Locate the cell with the specified text and output its [X, Y] center coordinate. 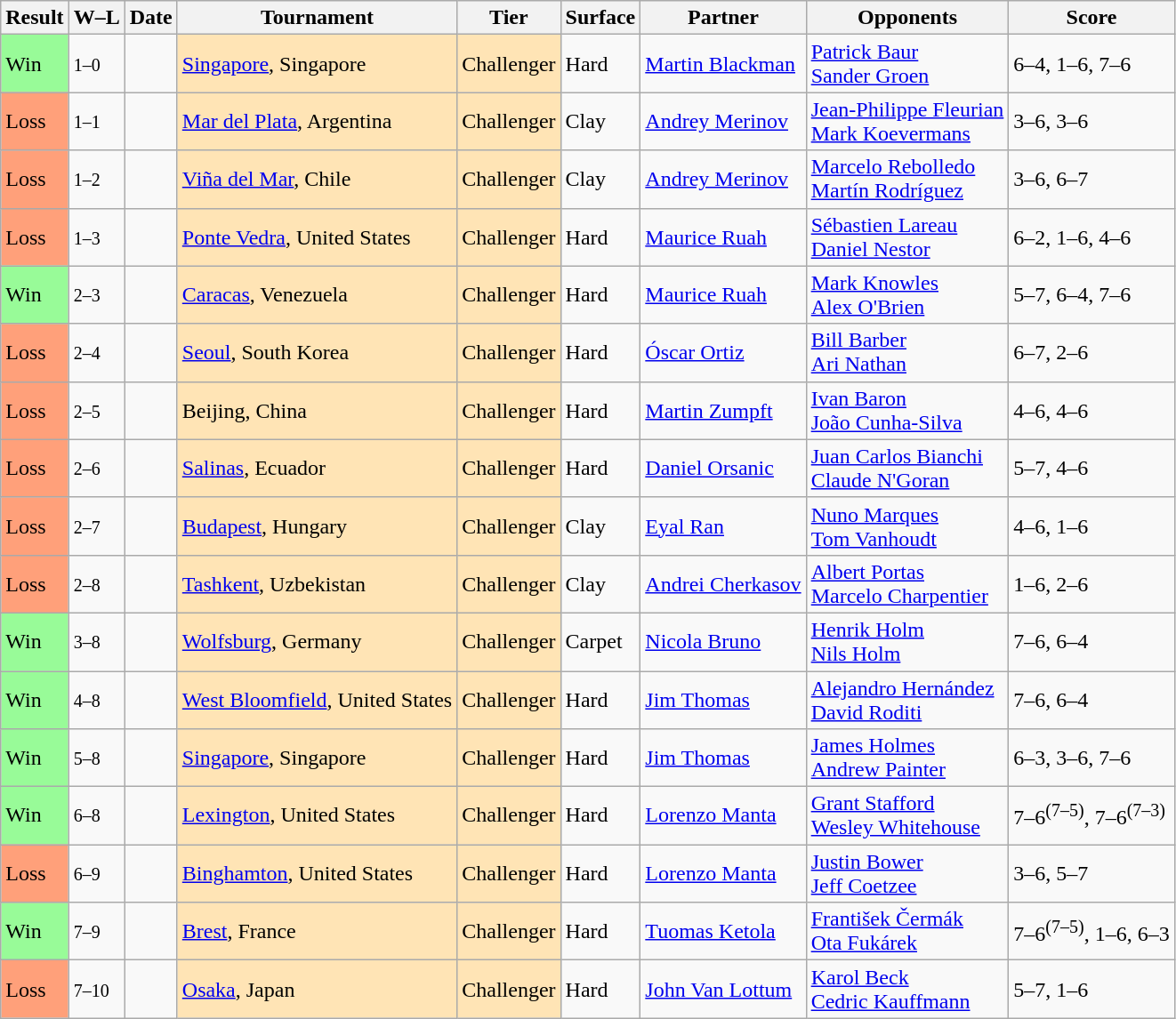
2–8 [96, 583]
Martin Zumpft [723, 411]
1–3 [96, 237]
1–2 [96, 180]
3–6, 3–6 [1091, 121]
John Van Lottum [723, 989]
5–7, 6–4, 7–6 [1091, 295]
7–9 [96, 932]
Andrei Cherkasov [723, 583]
2–4 [96, 352]
Carpet [600, 642]
Opponents [907, 18]
7–6(7–5), 7–6(7–3) [1091, 816]
Ivan Baron João Cunha-Silva [907, 411]
Bill Barber Ari Nathan [907, 352]
Tournament [317, 18]
Caracas, Venezuela [317, 295]
Jean-Philippe Fleurian Mark Koevermans [907, 121]
Nicola Bruno [723, 642]
Beijing, China [317, 411]
5–7, 4–6 [1091, 468]
Juan Carlos Bianchi Claude N'Goran [907, 468]
4–8 [96, 699]
Daniel Orsanic [723, 468]
Tuomas Ketola [723, 932]
Lexington, United States [317, 816]
3–6, 6–7 [1091, 180]
František Čermák Ota Fukárek [907, 932]
Nuno Marques Tom Vanhoudt [907, 526]
Mar del Plata, Argentina [317, 121]
Salinas, Ecuador [317, 468]
Patrick Baur Sander Groen [907, 64]
Result [35, 18]
5–8 [96, 758]
Óscar Ortiz [723, 352]
Viña del Mar, Chile [317, 180]
2–6 [96, 468]
2–7 [96, 526]
6–9 [96, 873]
Ponte Vedra, United States [317, 237]
Karol Beck Cedric Kauffmann [907, 989]
Sébastien Lareau Daniel Nestor [907, 237]
Surface [600, 18]
1–0 [96, 64]
Eyal Ran [723, 526]
Date [151, 18]
Albert Portas Marcelo Charpentier [907, 583]
Wolfsburg, Germany [317, 642]
Score [1091, 18]
1–1 [96, 121]
Budapest, Hungary [317, 526]
Justin Bower Jeff Coetzee [907, 873]
W–L [96, 18]
3–8 [96, 642]
6–8 [96, 816]
4–6, 1–6 [1091, 526]
Osaka, Japan [317, 989]
Tier [509, 18]
Henrik Holm Nils Holm [907, 642]
Grant Stafford Wesley Whitehouse [907, 816]
4–6, 4–6 [1091, 411]
Brest, France [317, 932]
6–2, 1–6, 4–6 [1091, 237]
7–10 [96, 989]
3–6, 5–7 [1091, 873]
James Holmes Andrew Painter [907, 758]
Seoul, South Korea [317, 352]
7–6(7–5), 1–6, 6–3 [1091, 932]
Partner [723, 18]
Tashkent, Uzbekistan [317, 583]
Binghamton, United States [317, 873]
Martin Blackman [723, 64]
1–6, 2–6 [1091, 583]
Alejandro Hernández David Roditi [907, 699]
2–5 [96, 411]
5–7, 1–6 [1091, 989]
West Bloomfield, United States [317, 699]
6–4, 1–6, 7–6 [1091, 64]
2–3 [96, 295]
6–3, 3–6, 7–6 [1091, 758]
Mark Knowles Alex O'Brien [907, 295]
Marcelo Rebolledo Martín Rodríguez [907, 180]
6–7, 2–6 [1091, 352]
